From the cell containing the given text, extract its center point as (X, Y) coordinate. 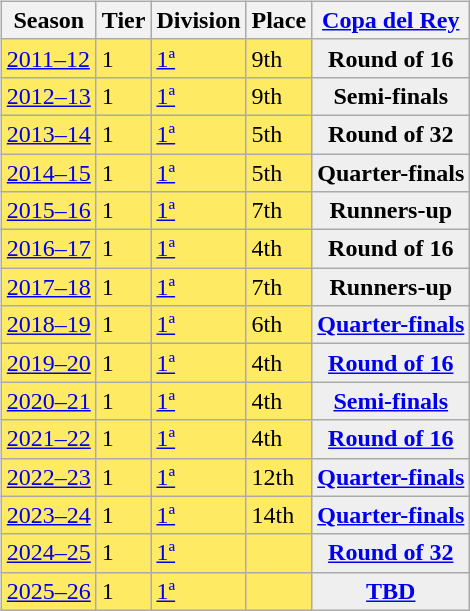
2021–22 (48, 439)
2016–17 (48, 249)
12th (279, 477)
2025–26 (48, 591)
14th (279, 515)
2024–25 (48, 553)
2015–16 (48, 211)
6th (279, 325)
TBD (391, 591)
Tier (124, 20)
2017–18 (48, 287)
Copa del Rey (391, 20)
Season (48, 20)
2011–12 (48, 58)
2014–15 (48, 173)
2020–21 (48, 401)
2012–13 (48, 96)
2013–14 (48, 134)
2019–20 (48, 363)
Division (198, 20)
2022–23 (48, 477)
2023–24 (48, 515)
Place (279, 20)
2018–19 (48, 325)
